Output the (X, Y) coordinate of the center of the cell containing the given text.  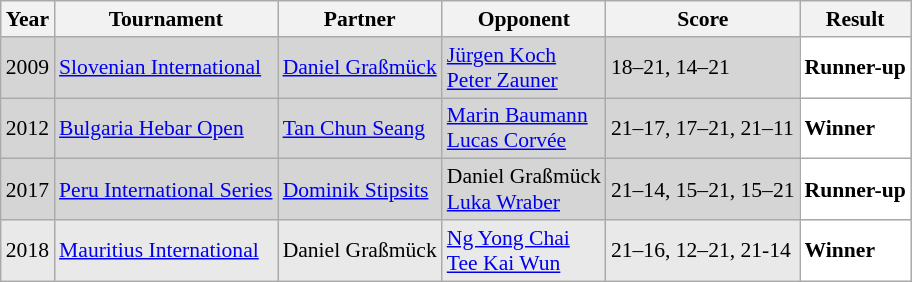
Slovenian International (166, 68)
Year (28, 19)
Tournament (166, 19)
Opponent (524, 19)
2018 (28, 250)
2017 (28, 190)
Partner (360, 19)
21–14, 15–21, 15–21 (703, 190)
Peru International Series (166, 190)
2012 (28, 128)
Bulgaria Hebar Open (166, 128)
Tan Chun Seang (360, 128)
Mauritius International (166, 250)
Score (703, 19)
Dominik Stipsits (360, 190)
Marin Baumann Lucas Corvée (524, 128)
21–16, 12–21, 21-14 (703, 250)
2009 (28, 68)
Ng Yong Chai Tee Kai Wun (524, 250)
Daniel Graßmück Luka Wraber (524, 190)
21–17, 17–21, 21–11 (703, 128)
18–21, 14–21 (703, 68)
Result (856, 19)
Jürgen Koch Peter Zauner (524, 68)
